Find where the given text appears and provide that cell's center as (x, y) coordinate. 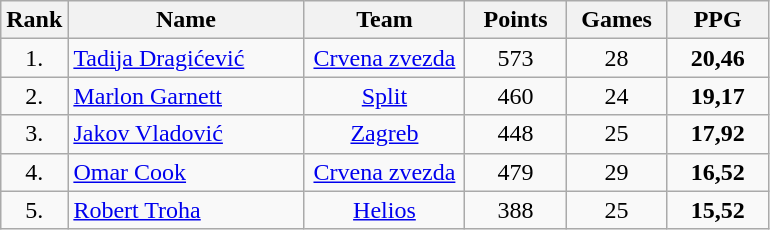
2. (34, 96)
Split (384, 96)
Team (384, 20)
3. (34, 134)
28 (616, 58)
Games (616, 20)
Omar Cook (186, 172)
20,46 (718, 58)
15,52 (718, 210)
573 (516, 58)
4. (34, 172)
Name (186, 20)
24 (616, 96)
448 (516, 134)
Zagreb (384, 134)
29 (616, 172)
Helios (384, 210)
Tadija Dragićević (186, 58)
16,52 (718, 172)
Marlon Garnett (186, 96)
5. (34, 210)
Rank (34, 20)
Robert Troha (186, 210)
388 (516, 210)
17,92 (718, 134)
479 (516, 172)
Points (516, 20)
PPG (718, 20)
19,17 (718, 96)
460 (516, 96)
Jakov Vladović (186, 134)
1. (34, 58)
